Return the [x, y] coordinate for the center point of the cell that contains the specified text.  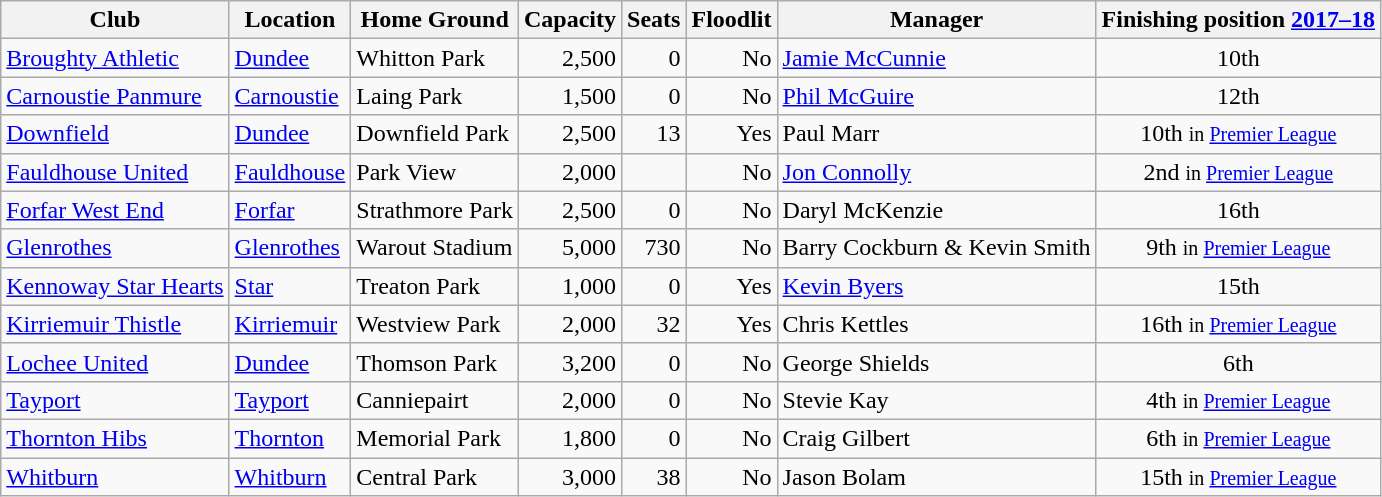
730 [654, 248]
Kevin Byers [936, 286]
1,000 [570, 286]
10th [1238, 58]
Laing Park [435, 96]
Thornton [290, 438]
2nd in Premier League [1238, 172]
6th [1238, 362]
Westview Park [435, 324]
Treaton Park [435, 286]
Jon Connolly [936, 172]
Kirriemuir Thistle [115, 324]
Chris Kettles [936, 324]
Warout Stadium [435, 248]
Jamie McCunnie [936, 58]
Phil McGuire [936, 96]
15th in Premier League [1238, 477]
16th in Premier League [1238, 324]
Thomson Park [435, 362]
Home Ground [435, 20]
Capacity [570, 20]
Stevie Kay [936, 400]
Star [290, 286]
Broughty Athletic [115, 58]
10th in Premier League [1238, 134]
38 [654, 477]
Location [290, 20]
Finishing position 2017–18 [1238, 20]
Lochee United [115, 362]
Jason Bolam [936, 477]
15th [1238, 286]
Carnoustie [290, 96]
12th [1238, 96]
Carnoustie Panmure [115, 96]
Manager [936, 20]
Daryl McKenzie [936, 210]
Whitton Park [435, 58]
Paul Marr [936, 134]
3,000 [570, 477]
1,800 [570, 438]
Forfar [290, 210]
Forfar West End [115, 210]
Thornton Hibs [115, 438]
32 [654, 324]
Downfield Park [435, 134]
Craig Gilbert [936, 438]
6th in Premier League [1238, 438]
3,200 [570, 362]
Central Park [435, 477]
Park View [435, 172]
Floodlit [732, 20]
Kirriemuir [290, 324]
Kennoway Star Hearts [115, 286]
1,500 [570, 96]
4th in Premier League [1238, 400]
Downfield [115, 134]
Memorial Park [435, 438]
George Shields [936, 362]
Barry Cockburn & Kevin Smith [936, 248]
Canniepairt [435, 400]
9th in Premier League [1238, 248]
Fauldhouse United [115, 172]
Fauldhouse [290, 172]
Club [115, 20]
13 [654, 134]
5,000 [570, 248]
16th [1238, 210]
Strathmore Park [435, 210]
Seats [654, 20]
